Pinpoint the cell where the given text exists, returning its (X, Y) midpoint coordinate. 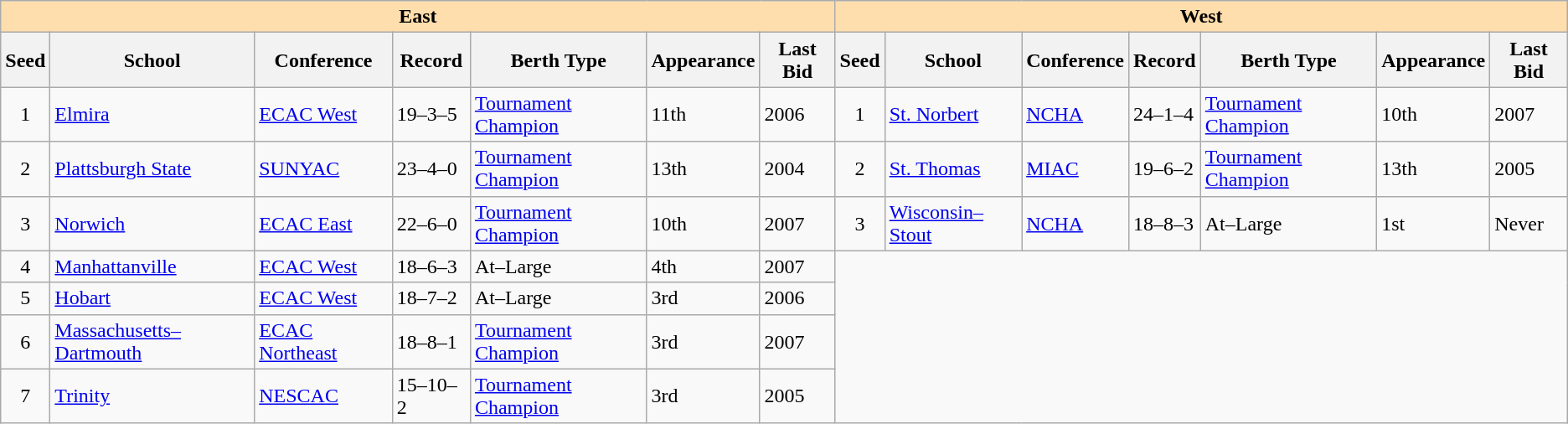
5 (25, 298)
19–6–2 (1165, 169)
11th (704, 114)
4 (25, 266)
23–4–0 (431, 169)
18–6–3 (431, 266)
1st (1434, 223)
ECAC Northeast (323, 342)
24–1–4 (1165, 114)
Wisconsin–Stout (953, 223)
4th (704, 266)
19–3–5 (431, 114)
West (1201, 17)
Plattsburgh State (152, 169)
Never (1529, 223)
Massachusetts–Dartmouth (152, 342)
MIAC (1075, 169)
East (418, 17)
15–10–2 (431, 396)
St. Norbert (953, 114)
ECAC East (323, 223)
SUNYAC (323, 169)
Trinity (152, 396)
St. Thomas (953, 169)
Norwich (152, 223)
22–6–0 (431, 223)
7 (25, 396)
18–8–3 (1165, 223)
Elmira (152, 114)
NESCAC (323, 396)
18–8–1 (431, 342)
Manhattanville (152, 266)
2004 (797, 169)
18–7–2 (431, 298)
Hobart (152, 298)
6 (25, 342)
